Detect which cell encompasses the target text, then output its (X, Y) center coordinate. 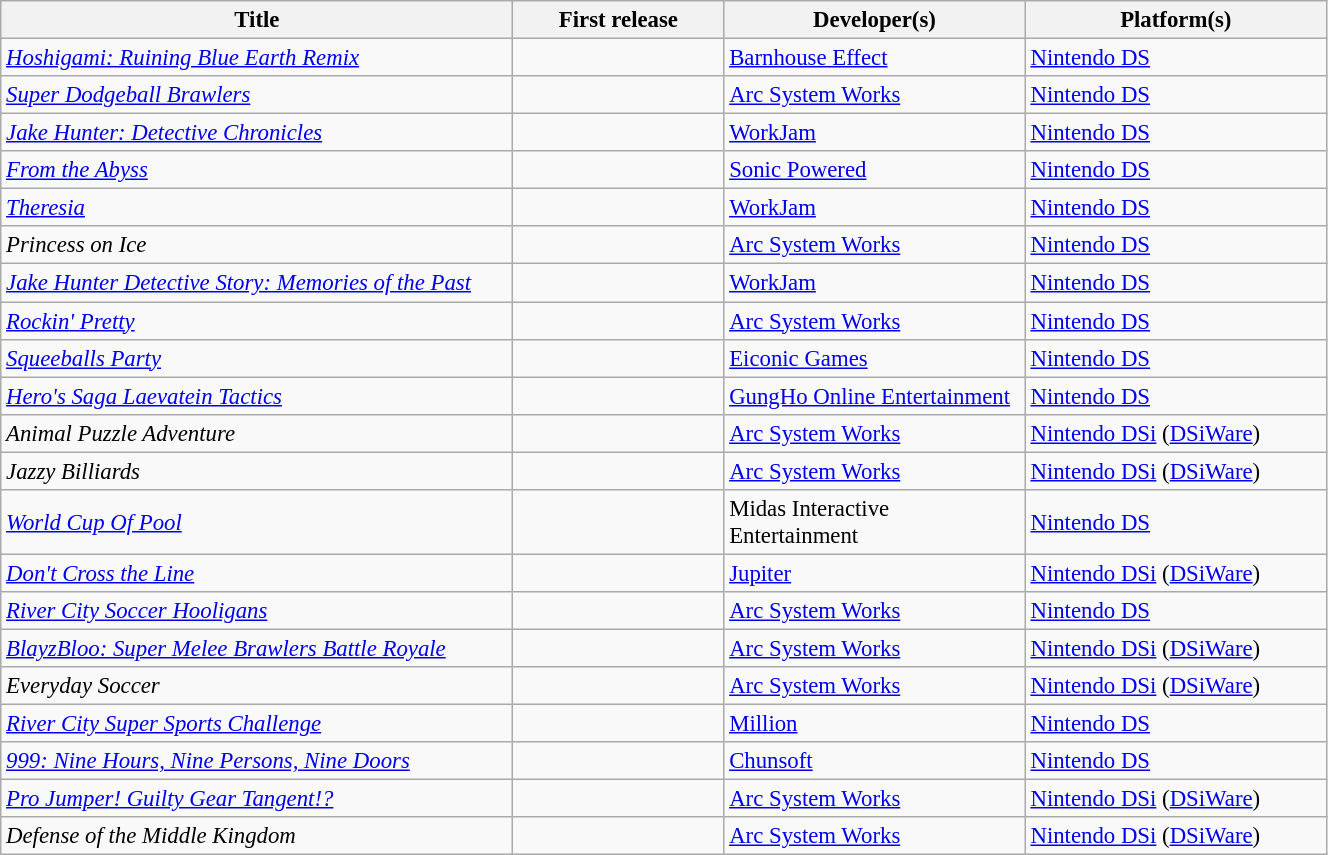
World Cup Of Pool (257, 522)
Sonic Powered (874, 170)
Theresia (257, 208)
Chunsoft (874, 761)
Jupiter (874, 573)
Super Dodgeball Brawlers (257, 95)
Jazzy Billiards (257, 471)
Eiconic Games (874, 358)
First release (618, 20)
Platform(s) (1176, 20)
Hoshigami: Ruining Blue Earth Remix (257, 58)
Developer(s) (874, 20)
Midas Interactive Entertainment (874, 522)
Title (257, 20)
Pro Jumper! Guilty Gear Tangent!? (257, 799)
BlayzBloo: Super Melee Brawlers Battle Royale (257, 648)
999: Nine Hours, Nine Persons, Nine Doors (257, 761)
Hero's Saga Laevatein Tactics (257, 396)
River City Soccer Hooligans (257, 611)
Rockin' Pretty (257, 321)
River City Super Sports Challenge (257, 724)
Million (874, 724)
Princess on Ice (257, 245)
Animal Puzzle Adventure (257, 433)
Squeeballs Party (257, 358)
Jake Hunter Detective Story: Memories of the Past (257, 283)
GungHo Online Entertainment (874, 396)
Barnhouse Effect (874, 58)
Don't Cross the Line (257, 573)
Everyday Soccer (257, 686)
Jake Hunter: Detective Chronicles (257, 133)
From the Abyss (257, 170)
Defense of the Middle Kingdom (257, 836)
